Find where the given text appears and provide that cell's center as (x, y) coordinate. 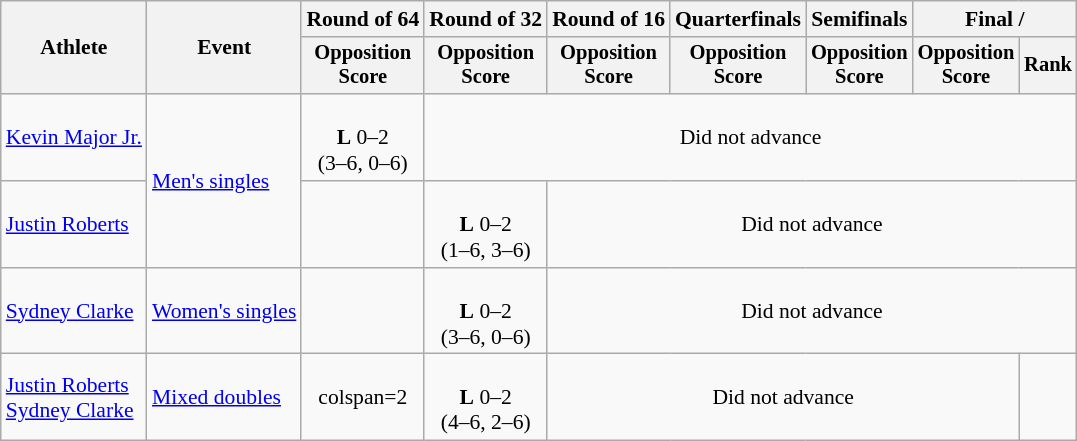
Semifinals (860, 19)
Final / (995, 19)
Justin RobertsSydney Clarke (74, 398)
Justin Roberts (74, 224)
L 0–2(1–6, 3–6) (486, 224)
Sydney Clarke (74, 312)
Athlete (74, 48)
Round of 16 (608, 19)
colspan=2 (362, 398)
Rank (1048, 66)
Men's singles (224, 180)
Mixed doubles (224, 398)
Quarterfinals (738, 19)
Event (224, 48)
Round of 32 (486, 19)
Kevin Major Jr. (74, 138)
Women's singles (224, 312)
Round of 64 (362, 19)
L 0–2 (4–6, 2–6) (486, 398)
